Pinpoint the cell where the given text exists, returning its (X, Y) midpoint coordinate. 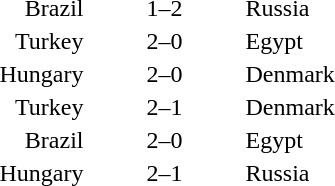
2–1 (164, 107)
